Provide the [x, y] coordinate of the cell's center where the given text is located.  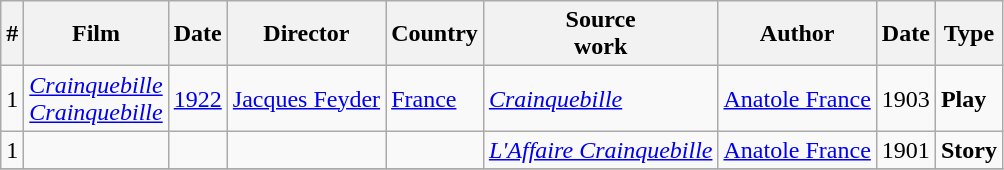
1922 [198, 98]
Type [968, 34]
Film [96, 34]
Crainquebille [600, 98]
Story [968, 150]
Play [968, 98]
France [435, 98]
# [12, 34]
1903 [906, 98]
Jacques Feyder [306, 98]
L'Affaire Crainquebille [600, 150]
Director [306, 34]
1901 [906, 150]
Country [435, 34]
Sourcework [600, 34]
Author [797, 34]
CrainquebilleCrainquebille [96, 98]
